Return the (X, Y) coordinate for the center point of the cell that contains the specified text.  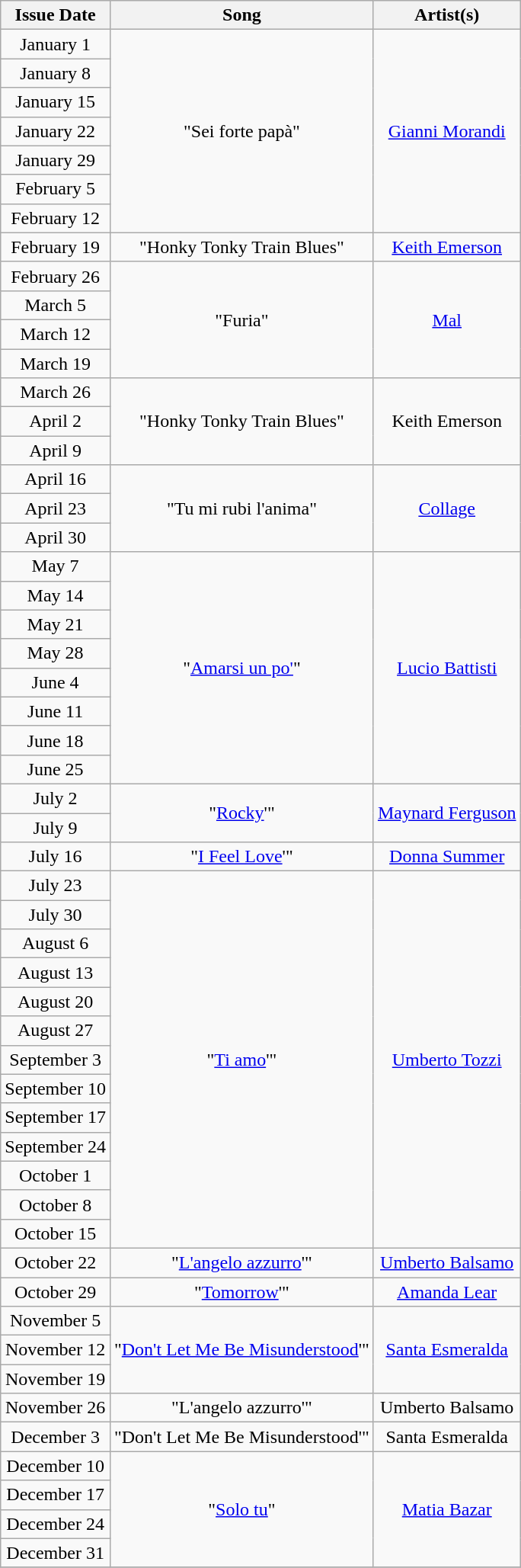
October 1 (56, 1175)
"I Feel Love'" (241, 857)
May 7 (56, 566)
March 5 (56, 305)
March 26 (56, 393)
February 12 (56, 218)
"Tu mi rubi l'anima" (241, 508)
July 16 (56, 857)
Song (241, 15)
September 17 (56, 1117)
July 9 (56, 827)
July 30 (56, 915)
September 3 (56, 1060)
July 23 (56, 886)
February 5 (56, 189)
August 20 (56, 1002)
December 3 (56, 1437)
Matia Bazar (446, 1509)
October 29 (56, 1292)
April 30 (56, 537)
Mal (446, 319)
May 21 (56, 624)
August 27 (56, 1031)
Maynard Ferguson (446, 813)
"Ti amo'" (241, 1060)
April 16 (56, 479)
January 29 (56, 160)
April 9 (56, 451)
August 6 (56, 944)
November 19 (56, 1379)
December 24 (56, 1524)
February 19 (56, 247)
June 18 (56, 740)
May 28 (56, 653)
October 22 (56, 1262)
"Rocky'" (241, 813)
Lucio Battisti (446, 668)
March 19 (56, 364)
"Solo tu" (241, 1509)
October 15 (56, 1233)
Umberto Tozzi (446, 1060)
February 26 (56, 276)
December 31 (56, 1553)
June 4 (56, 682)
Artist(s) (446, 15)
September 10 (56, 1089)
"Sei forte papà" (241, 131)
October 8 (56, 1204)
August 13 (56, 973)
July 2 (56, 798)
"Tomorrow'" (241, 1292)
Collage (446, 508)
Amanda Lear (446, 1292)
November 26 (56, 1408)
January 1 (56, 44)
November 12 (56, 1350)
June 25 (56, 769)
January 15 (56, 102)
April 2 (56, 422)
March 12 (56, 334)
January 22 (56, 131)
June 11 (56, 711)
Issue Date (56, 15)
Donna Summer (446, 857)
May 14 (56, 595)
April 23 (56, 508)
January 8 (56, 73)
December 17 (56, 1495)
Gianni Morandi (446, 131)
"Amarsi un po'" (241, 668)
September 24 (56, 1146)
November 5 (56, 1321)
December 10 (56, 1466)
"Furia" (241, 319)
